Determine the (x, y) coordinate at the center of the cell enclosing the given text.  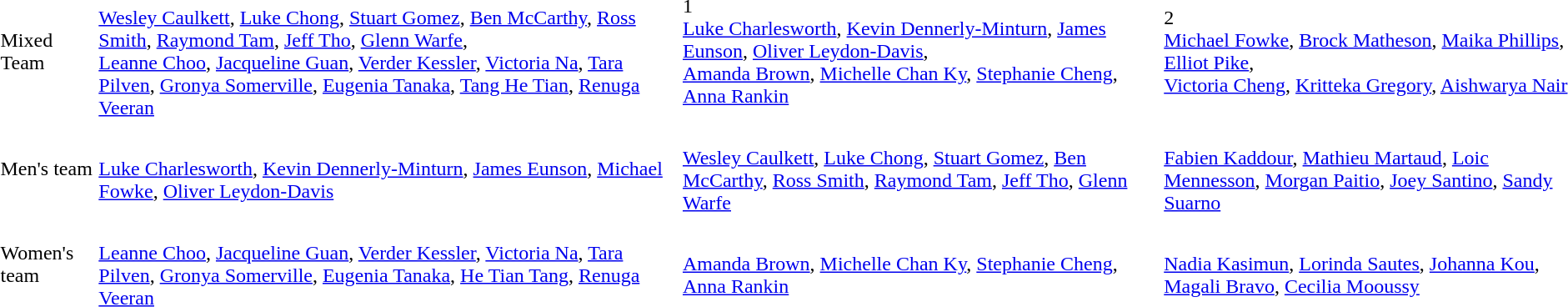
Luke Charlesworth, Kevin Dennerly-Minturn, James Eunson, Michael Fowke, Oliver Leydon-Davis (388, 169)
Wesley Caulkett, Luke Chong, Stuart Gomez, Ben McCarthy, Ross Smith, Raymond Tam, Jeff Tho, Glenn Warfe (920, 169)
